Provide the [X, Y] coordinate of the cell's center where the given text is located.  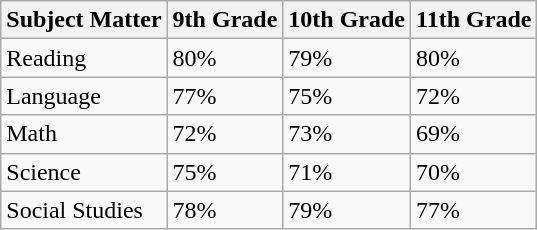
Social Studies [84, 210]
Reading [84, 58]
69% [474, 134]
Subject Matter [84, 20]
71% [347, 172]
Language [84, 96]
10th Grade [347, 20]
Math [84, 134]
70% [474, 172]
78% [225, 210]
11th Grade [474, 20]
9th Grade [225, 20]
Science [84, 172]
73% [347, 134]
